Extract the (x, y) coordinate from the center of the cell holding the provided text.  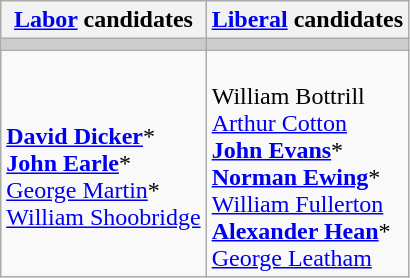
William Bottrill Arthur Cotton John Evans* Norman Ewing* William Fullerton Alexander Hean* George Leatham (307, 164)
Liberal candidates (307, 20)
David Dicker* John Earle* George Martin* William Shoobridge (104, 164)
Labor candidates (104, 20)
